Provide the (X, Y) coordinate of the cell's center where the given text is located.  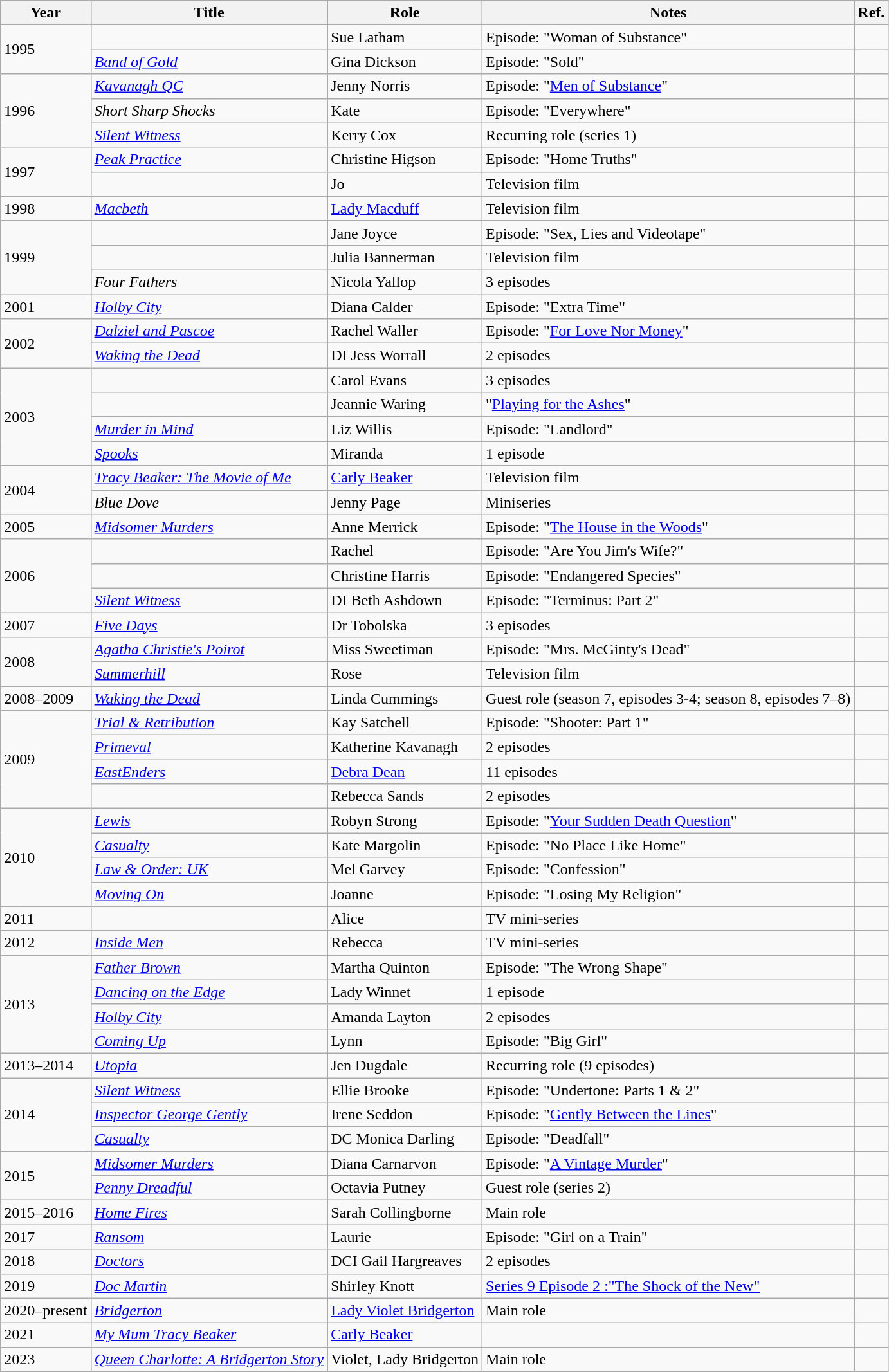
Nicola Yallop (405, 282)
Ellie Brooke (405, 1090)
Episode: "Confession" (668, 870)
Miniseries (668, 502)
Episode: "Deadfall" (668, 1139)
Trial & Retribution (208, 723)
Doctors (208, 1261)
2019 (46, 1286)
Lady Macduff (405, 208)
Octavia Putney (405, 1188)
EastEnders (208, 772)
1998 (46, 208)
Episode: "Terminus: Part 2" (668, 600)
Episode: "Gently Between the Lines" (668, 1115)
Linda Cummings (405, 698)
Kate Margolin (405, 845)
Kavanagh QC (208, 86)
Kay Satchell (405, 723)
Short Sharp Shocks (208, 111)
2015–2016 (46, 1212)
Episode: "Men of Substance" (668, 86)
1999 (46, 257)
11 episodes (668, 772)
Moving On (208, 894)
Gina Dickson (405, 62)
DI Jess Worrall (405, 356)
2001 (46, 307)
Episode: "Big Girl" (668, 1041)
Episode: "Undertone: Parts 1 & 2" (668, 1090)
Murder in Mind (208, 429)
Episode: "Everywhere" (668, 111)
Anne Merrick (405, 527)
Summerhill (208, 673)
Episode: "Landlord" (668, 429)
Jeannie Waring (405, 405)
Dancing on the Edge (208, 992)
2017 (46, 1237)
Episode: "For Love Nor Money" (668, 331)
2004 (46, 490)
2002 (46, 343)
Year (46, 13)
Primeval (208, 747)
Shirley Knott (405, 1286)
Episode: "Home Truths" (668, 160)
My Mum Tracy Beaker (208, 1335)
Alice (405, 919)
2010 (46, 857)
Utopia (208, 1065)
Bridgerton (208, 1310)
Coming Up (208, 1041)
Christine Harris (405, 576)
Lady Violet Bridgerton (405, 1310)
2020–present (46, 1310)
2014 (46, 1115)
Violet, Lady Bridgerton (405, 1359)
Guest role (series 2) (668, 1188)
Series 9 Episode 2 :"The Shock of the New" (668, 1286)
Episode: "Girl on a Train" (668, 1237)
Episode: "The Wrong Shape" (668, 967)
Band of Gold (208, 62)
"Playing for the Ashes" (668, 405)
Recurring role (series 1) (668, 135)
Jane Joyce (405, 233)
Episode: "Are You Jim's Wife?" (668, 551)
Diana Carnarvon (405, 1164)
Carol Evans (405, 380)
2006 (46, 576)
Agatha Christie's Poirot (208, 649)
Joanne (405, 894)
Jo (405, 184)
Episode: "The House in the Woods" (668, 527)
Notes (668, 13)
2023 (46, 1359)
2008 (46, 661)
Penny Dreadful (208, 1188)
2015 (46, 1176)
Episode: "Woman of Substance" (668, 37)
Julia Bannerman (405, 257)
Debra Dean (405, 772)
DI Beth Ashdown (405, 600)
Episode: "Endangered Species" (668, 576)
Kate (405, 111)
Doc Martin (208, 1286)
2021 (46, 1335)
Miss Sweetiman (405, 649)
Law & Order: UK (208, 870)
Jenny Page (405, 502)
Kerry Cox (405, 135)
Home Fires (208, 1212)
Jen Dugdale (405, 1065)
Ref. (871, 13)
Episode: "Sold" (668, 62)
Five Days (208, 625)
1997 (46, 172)
Role (405, 13)
Recurring role (9 episodes) (668, 1065)
2011 (46, 919)
Laurie (405, 1237)
Martha Quinton (405, 967)
Inspector George Gently (208, 1115)
Ransom (208, 1237)
Queen Charlotte: A Bridgerton Story (208, 1359)
1995 (46, 50)
Mel Garvey (405, 870)
Episode: "Mrs. McGinty's Dead" (668, 649)
Father Brown (208, 967)
Jenny Norris (405, 86)
Rose (405, 673)
Blue Dove (208, 502)
Tracy Beaker: The Movie of Me (208, 478)
Amanda Layton (405, 1016)
Lady Winnet (405, 992)
Episode: "Shooter: Part 1" (668, 723)
Diana Calder (405, 307)
Dr Tobolska (405, 625)
Spooks (208, 453)
Episode: "Your Sudden Death Question" (668, 821)
Peak Practice (208, 160)
2005 (46, 527)
2013–2014 (46, 1065)
Guest role (season 7, episodes 3-4; season 8, episodes 7–8) (668, 698)
Title (208, 13)
Robyn Strong (405, 821)
DC Monica Darling (405, 1139)
Katherine Kavanagh (405, 747)
Inside Men (208, 943)
Christine Higson (405, 160)
Macbeth (208, 208)
Rebecca Sands (405, 796)
DCI Gail Hargreaves (405, 1261)
Episode: "Losing My Religion" (668, 894)
Episode: "A Vintage Murder" (668, 1164)
2009 (46, 760)
Lynn (405, 1041)
Episode: "Extra Time" (668, 307)
2012 (46, 943)
Episode: "No Place Like Home" (668, 845)
Irene Seddon (405, 1115)
Episode: "Sex, Lies and Videotape" (668, 233)
Rachel Waller (405, 331)
2013 (46, 1004)
Liz Willis (405, 429)
Rebecca (405, 943)
1996 (46, 111)
Sarah Collingborne (405, 1212)
Miranda (405, 453)
2003 (46, 417)
2018 (46, 1261)
Four Fathers (208, 282)
Dalziel and Pascoe (208, 331)
Sue Latham (405, 37)
Rachel (405, 551)
2007 (46, 625)
2008–2009 (46, 698)
Lewis (208, 821)
